For the text-containing cell, return its midpoint in [x, y] coordinate format. 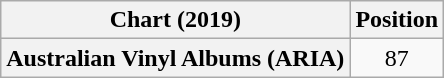
Position [397, 20]
Australian Vinyl Albums (ARIA) [176, 58]
Chart (2019) [176, 20]
87 [397, 58]
